Output the [X, Y] coordinate of the center of the cell containing the given text.  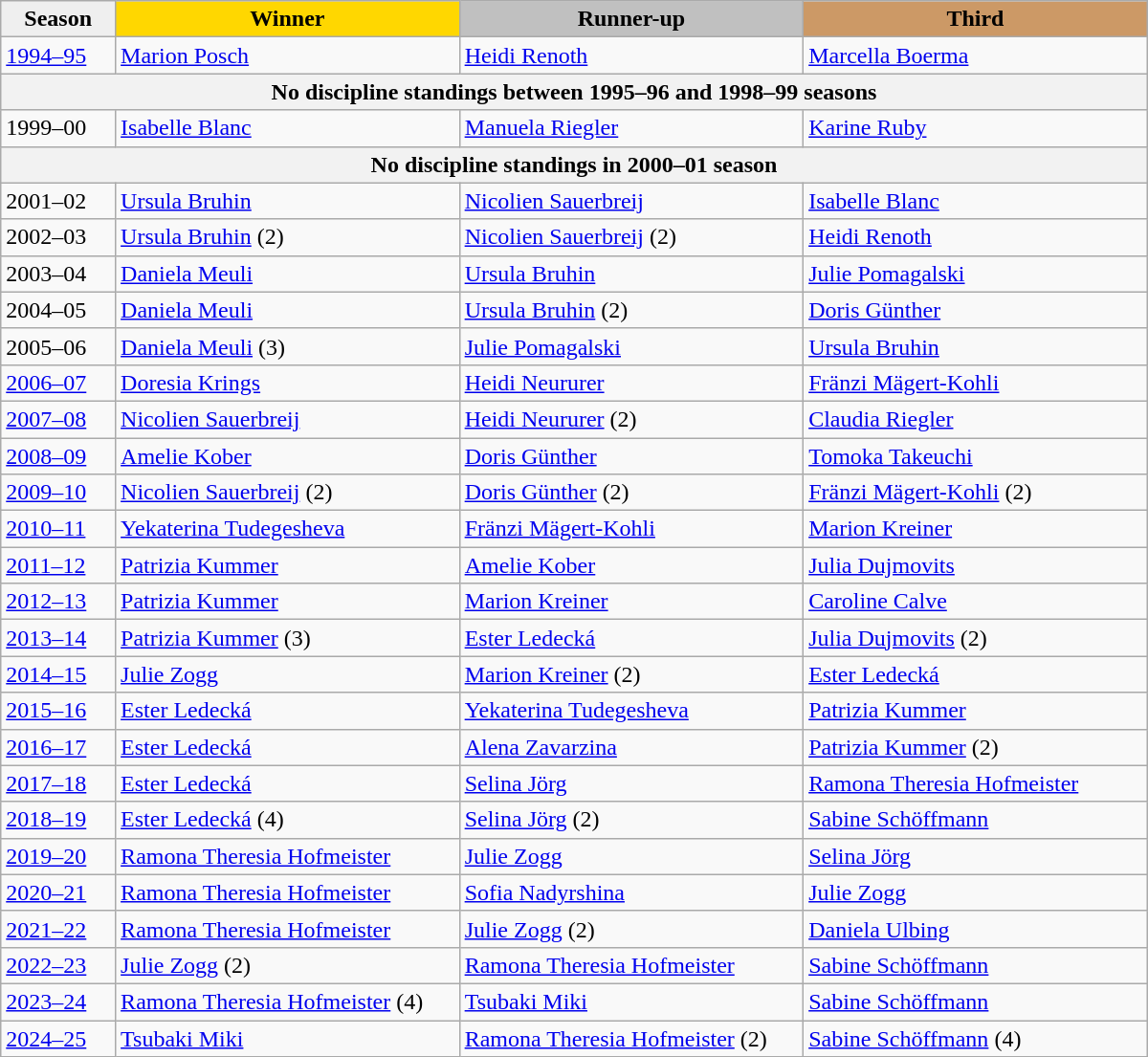
Manuela Riegler [631, 128]
Patrizia Kummer (2) [976, 747]
2010–11 [58, 529]
1999–00 [58, 128]
2004–05 [58, 310]
Marion Posch [288, 55]
2018–19 [58, 820]
Ramona Theresia Hofmeister (2) [631, 1038]
Third [976, 19]
Heidi Neururer [631, 383]
Ester Ledecká (4) [288, 820]
2005–06 [58, 346]
Runner-up [631, 19]
2013–14 [58, 638]
Claudia Riegler [976, 419]
Season [58, 19]
Patrizia Kummer (3) [288, 638]
Marcella Boerma [976, 55]
Doresia Krings [288, 383]
2006–07 [58, 383]
2009–10 [58, 493]
2001–02 [58, 201]
Daniela Ulbing [976, 929]
2016–17 [58, 747]
No discipline standings between 1995–96 and 1998–99 seasons [574, 92]
2017–18 [58, 783]
2019–20 [58, 856]
2024–25 [58, 1038]
Julia Dujmovits [976, 565]
2021–22 [58, 929]
2002–03 [58, 237]
Julia Dujmovits (2) [976, 638]
Caroline Calve [976, 602]
2022–23 [58, 965]
2012–13 [58, 602]
Daniela Meuli (3) [288, 346]
Doris Günther (2) [631, 493]
2023–24 [58, 1002]
Sabine Schöffmann (4) [976, 1038]
Alena Zavarzina [631, 747]
2011–12 [58, 565]
Heidi Neururer (2) [631, 419]
2014–15 [58, 674]
Ramona Theresia Hofmeister (4) [288, 1002]
Tomoka Takeuchi [976, 456]
No discipline standings in 2000–01 season [574, 165]
2007–08 [58, 419]
Winner [288, 19]
Marion Kreiner (2) [631, 674]
2020–21 [58, 892]
Karine Ruby [976, 128]
2015–16 [58, 711]
Sofia Nadyrshina [631, 892]
Fränzi Mägert-Kohli (2) [976, 493]
1994–95 [58, 55]
2008–09 [58, 456]
Selina Jörg (2) [631, 820]
2003–04 [58, 274]
